From the cell containing the given text, extract its center point as [x, y] coordinate. 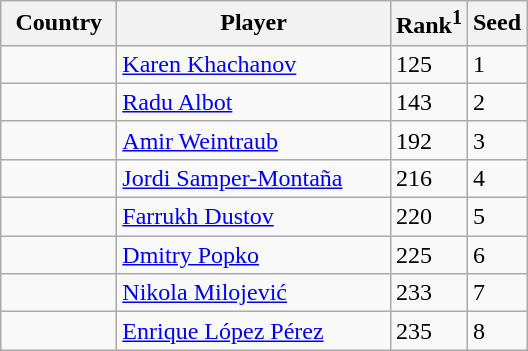
216 [428, 178]
Nikola Milojević [254, 293]
233 [428, 293]
Rank1 [428, 24]
125 [428, 64]
Amir Weintraub [254, 140]
Enrique López Pérez [254, 331]
Karen Khachanov [254, 64]
2 [496, 102]
Radu Albot [254, 102]
143 [428, 102]
Jordi Samper-Montaña [254, 178]
1 [496, 64]
192 [428, 140]
3 [496, 140]
4 [496, 178]
Seed [496, 24]
8 [496, 331]
Country [59, 24]
5 [496, 217]
220 [428, 217]
Dmitry Popko [254, 255]
6 [496, 255]
7 [496, 293]
Farrukh Dustov [254, 217]
225 [428, 255]
235 [428, 331]
Player [254, 24]
